Scan for the cell matching the given text and deliver its [X, Y] coordinate at center. 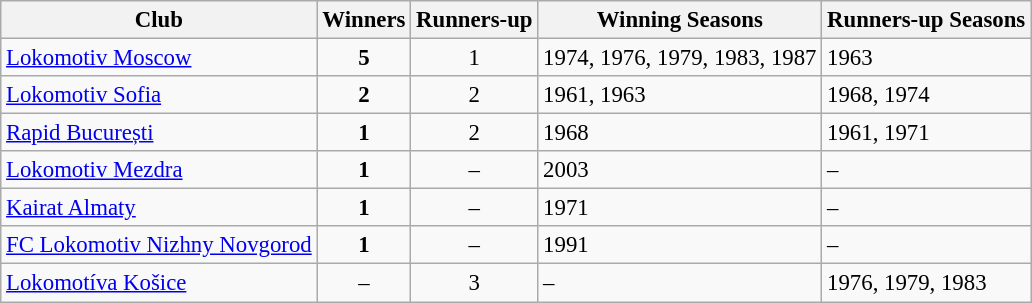
1991 [680, 245]
Winning Seasons [680, 20]
Lokomotiv Mezdra [159, 170]
1963 [926, 58]
Runners-up [474, 20]
Club [159, 20]
Winners [364, 20]
Lokomotiv Sofia [159, 95]
1976, 1979, 1983 [926, 283]
FC Lokomotiv Nizhny Novgorod [159, 245]
Rapid București [159, 133]
1961, 1963 [680, 95]
1971 [680, 208]
1974, 1976, 1979, 1983, 1987 [680, 58]
Lokomotiv Moscow [159, 58]
Kairat Almaty [159, 208]
1968 [680, 133]
Runners-up Seasons [926, 20]
Lokomotíva Košice [159, 283]
2003 [680, 170]
5 [364, 58]
1968, 1974 [926, 95]
1961, 1971 [926, 133]
3 [474, 283]
